Determine the (X, Y) coordinate at the center of the cell enclosing the given text.  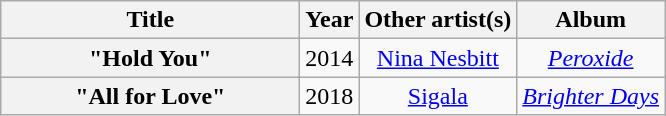
Sigala (438, 96)
Brighter Days (591, 96)
Title (150, 20)
Nina Nesbitt (438, 58)
Peroxide (591, 58)
"Hold You" (150, 58)
Album (591, 20)
2014 (330, 58)
Year (330, 20)
Other artist(s) (438, 20)
2018 (330, 96)
"All for Love" (150, 96)
